For the text-containing cell, return its midpoint in [x, y] coordinate format. 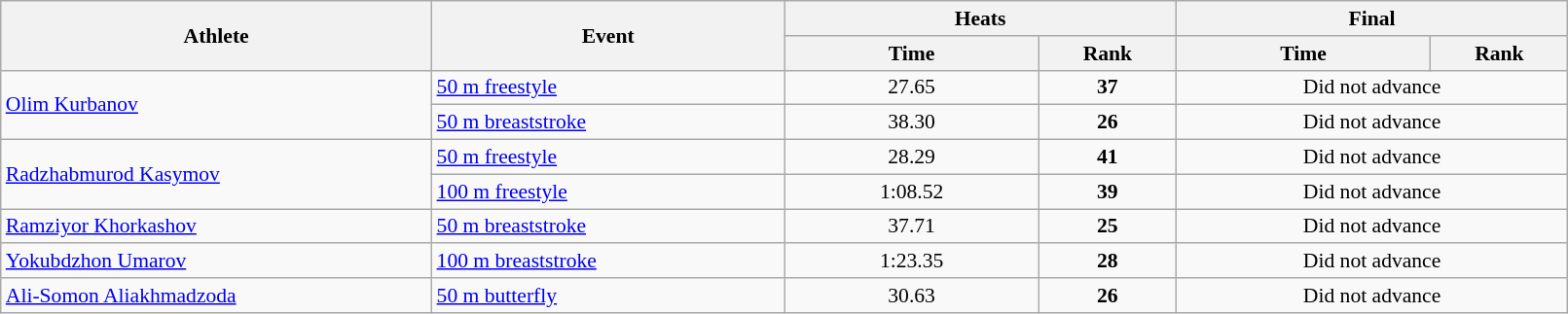
30.63 [912, 296]
Olim Kurbanov [216, 105]
38.30 [912, 122]
41 [1108, 157]
Event [608, 35]
1:08.52 [912, 192]
Ali-Somon Aliakhmadzoda [216, 296]
37.71 [912, 227]
Radzhabmurod Kasymov [216, 175]
Final [1372, 18]
28.29 [912, 157]
27.65 [912, 87]
37 [1108, 87]
Ramziyor Khorkashov [216, 227]
100 m breaststroke [608, 262]
Yokubdzhon Umarov [216, 262]
25 [1108, 227]
28 [1108, 262]
1:23.35 [912, 262]
39 [1108, 192]
Athlete [216, 35]
100 m freestyle [608, 192]
Heats [980, 18]
50 m butterfly [608, 296]
